Determine the [x, y] coordinate at the center of the cell enclosing the given text.  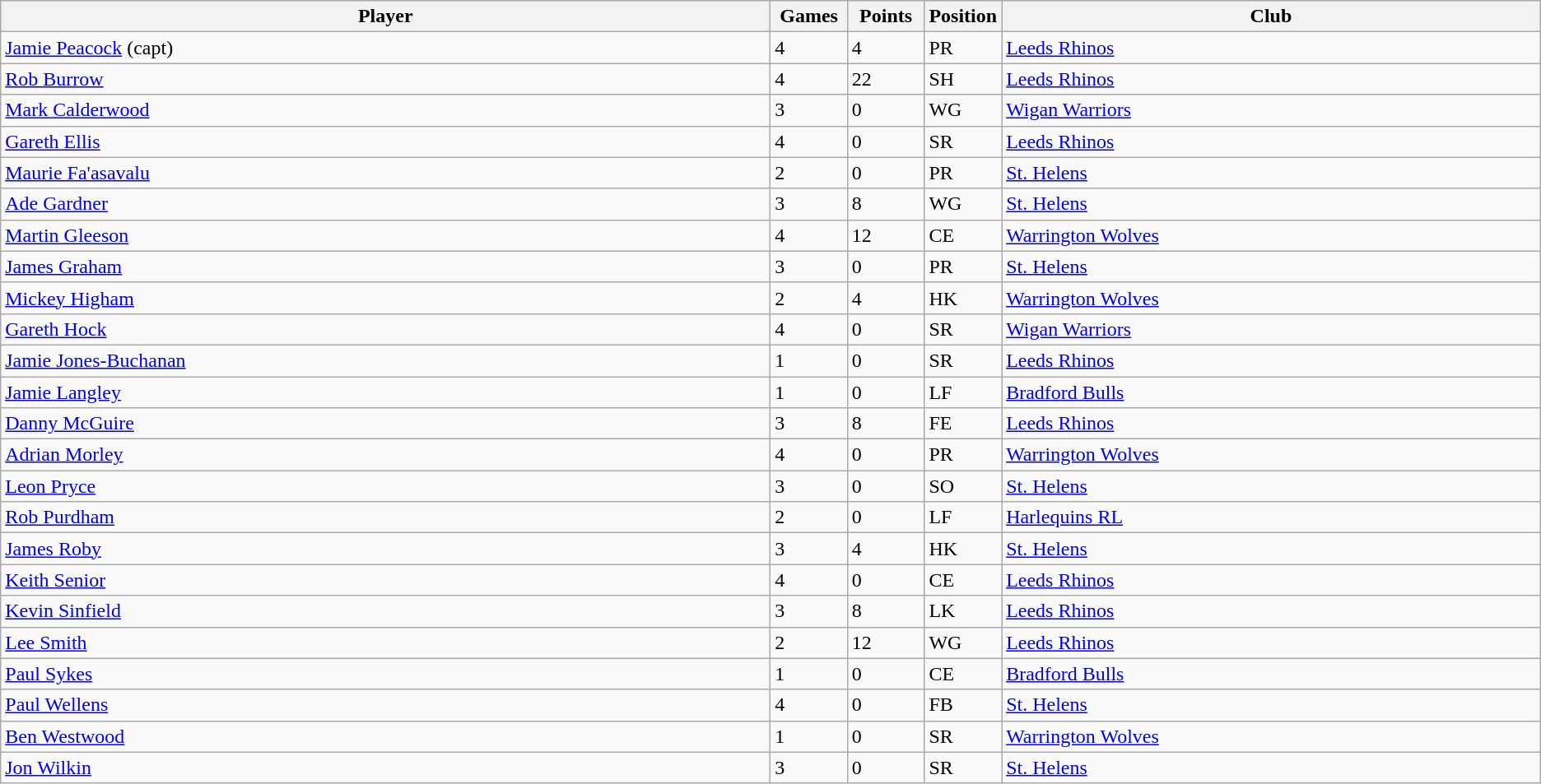
FB [963, 705]
James Graham [385, 267]
Martin Gleeson [385, 235]
Player [385, 16]
Rob Purdham [385, 517]
Danny McGuire [385, 424]
FE [963, 424]
Leon Pryce [385, 486]
Games [809, 16]
Jamie Langley [385, 392]
Jamie Jones-Buchanan [385, 360]
LK [963, 611]
Rob Burrow [385, 79]
Position [963, 16]
Gareth Ellis [385, 141]
Club [1271, 16]
Points [886, 16]
Jon Wilkin [385, 768]
Ben Westwood [385, 736]
Jamie Peacock (capt) [385, 48]
Lee Smith [385, 643]
SH [963, 79]
Gareth Hock [385, 329]
James Roby [385, 549]
Ade Gardner [385, 204]
Kevin Sinfield [385, 611]
Adrian Morley [385, 455]
Keith Senior [385, 580]
Paul Sykes [385, 674]
Maurie Fa'asavalu [385, 173]
SO [963, 486]
Mickey Higham [385, 298]
22 [886, 79]
Harlequins RL [1271, 517]
Paul Wellens [385, 705]
Mark Calderwood [385, 110]
